Identify which cell holds the provided text, then report its (x, y) central coordinate. 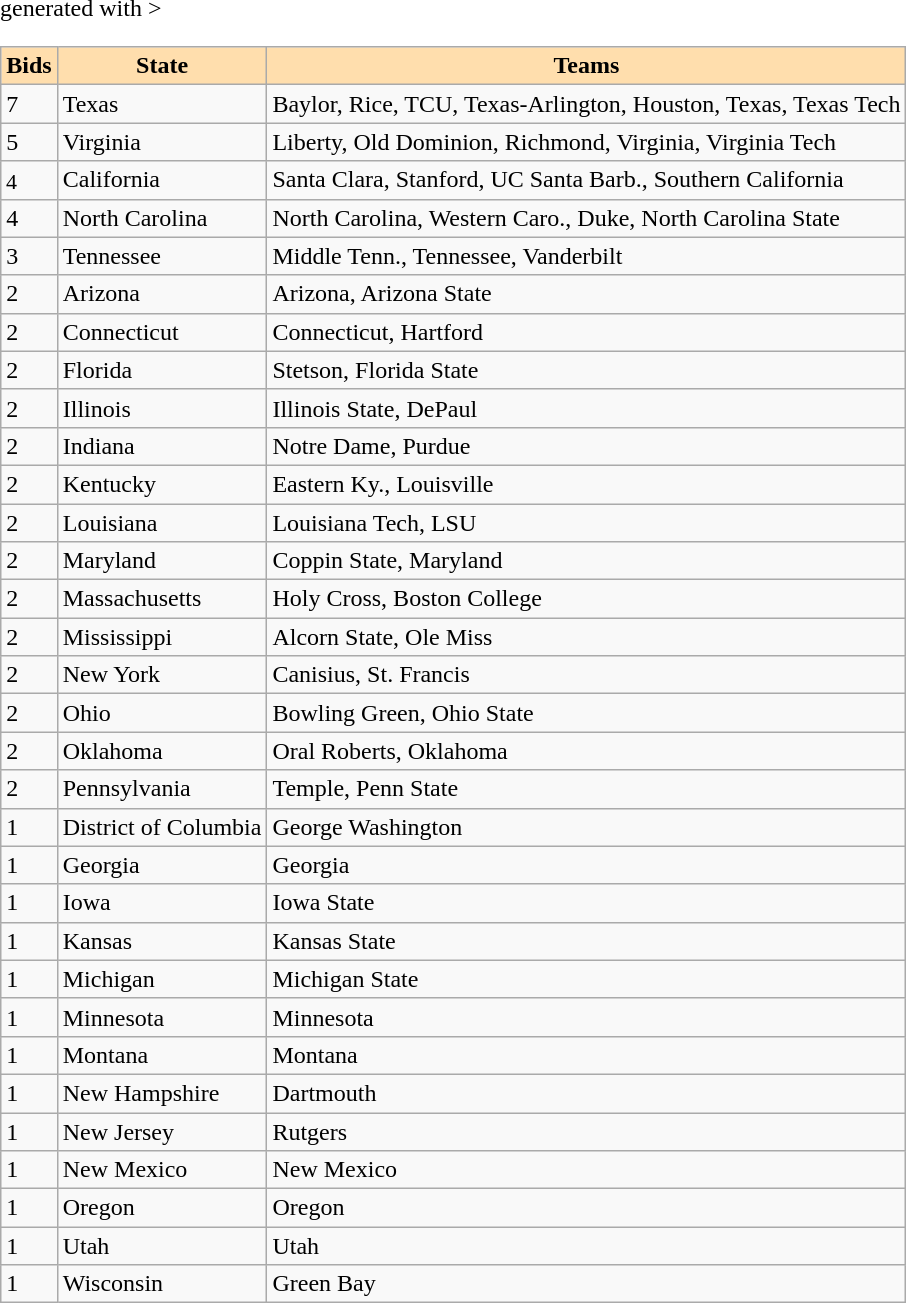
Rutgers (586, 1131)
State (162, 66)
Iowa State (586, 903)
Teams (586, 66)
Indiana (162, 446)
Louisiana Tech, LSU (586, 523)
New Hampshire (162, 1093)
3 (29, 256)
Ohio (162, 713)
Tennessee (162, 256)
California (162, 180)
George Washington (586, 827)
Kansas (162, 941)
Stetson, Florida State (586, 370)
Arizona (162, 294)
Temple, Penn State (586, 789)
Holy Cross, Boston College (586, 599)
Virginia (162, 142)
Michigan (162, 979)
Massachusetts (162, 599)
North Carolina (162, 218)
Florida (162, 370)
Green Bay (586, 1284)
Illinois State, DePaul (586, 408)
District of Columbia (162, 827)
Illinois (162, 408)
Connecticut, Hartford (586, 332)
Notre Dame, Purdue (586, 446)
Connecticut (162, 332)
New York (162, 675)
Oral Roberts, Oklahoma (586, 751)
Kansas State (586, 941)
Alcorn State, Ole Miss (586, 637)
Kentucky (162, 484)
Michigan State (586, 979)
Iowa (162, 903)
Baylor, Rice, TCU, Texas-Arlington, Houston, Texas, Texas Tech (586, 104)
North Carolina, Western Caro., Duke, North Carolina State (586, 218)
Middle Tenn., Tennessee, Vanderbilt (586, 256)
Coppin State, Maryland (586, 561)
Pennsylvania (162, 789)
New Jersey (162, 1131)
Arizona, Arizona State (586, 294)
Liberty, Old Dominion, Richmond, Virginia, Virginia Tech (586, 142)
Oklahoma (162, 751)
Eastern Ky., Louisville (586, 484)
Texas (162, 104)
Dartmouth (586, 1093)
Canisius, St. Francis (586, 675)
Wisconsin (162, 1284)
Maryland (162, 561)
Mississippi (162, 637)
Santa Clara, Stanford, UC Santa Barb., Southern California (586, 180)
Bowling Green, Ohio State (586, 713)
Bids (29, 66)
7 (29, 104)
Louisiana (162, 523)
5 (29, 142)
